Return the [X, Y] coordinate for the center point of the cell that contains the specified text.  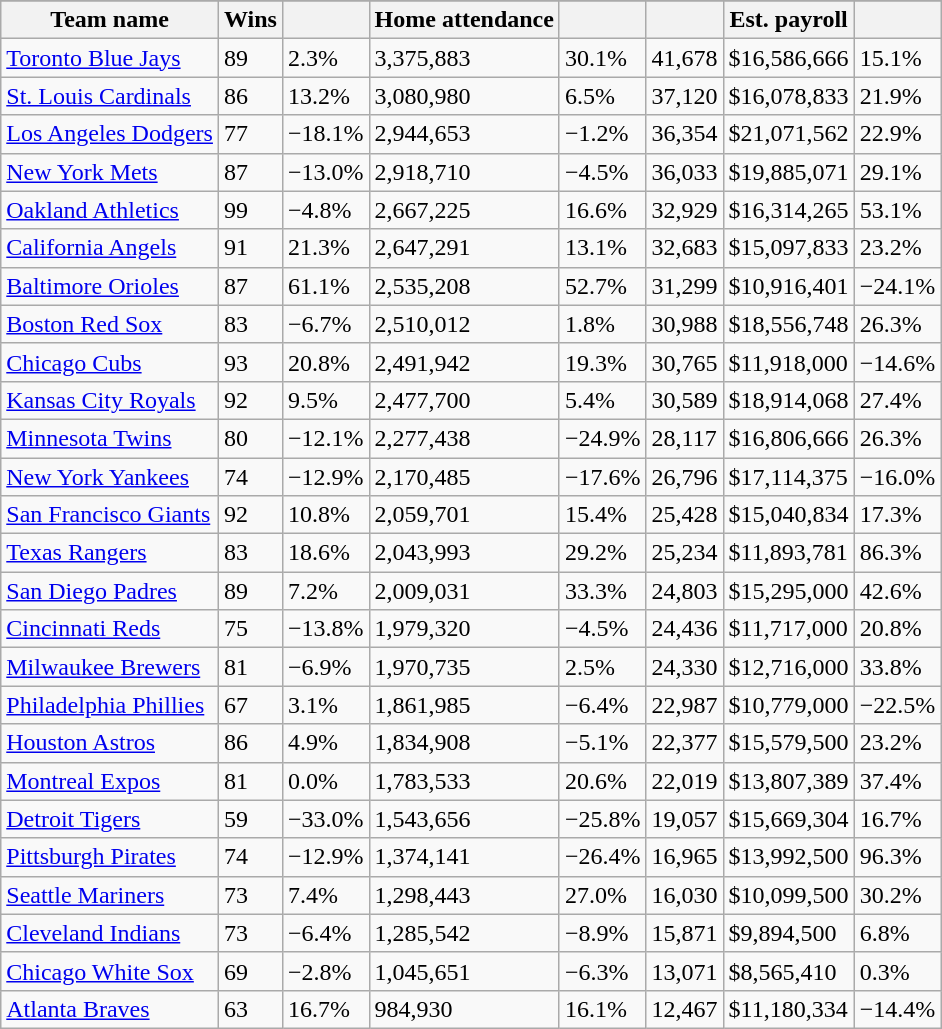
2,667,225 [464, 210]
St. Louis Cardinals [110, 96]
1,783,533 [464, 781]
41,678 [684, 58]
984,930 [464, 1009]
30,765 [684, 362]
−4.8% [326, 210]
93 [250, 362]
22,019 [684, 781]
−1.2% [602, 134]
$13,807,389 [788, 781]
30,589 [684, 400]
−26.4% [602, 857]
18.6% [326, 553]
67 [250, 705]
0.0% [326, 781]
2,647,291 [464, 248]
$13,992,500 [788, 857]
2,918,710 [464, 172]
$15,579,500 [788, 743]
86.3% [898, 553]
4.9% [326, 743]
Chicago White Sox [110, 971]
Chicago Cubs [110, 362]
Oakland Athletics [110, 210]
−17.6% [602, 477]
2,477,700 [464, 400]
22,987 [684, 705]
1.8% [602, 324]
29.2% [602, 553]
19.3% [602, 362]
20.6% [602, 781]
San Diego Padres [110, 591]
24,803 [684, 591]
$15,040,834 [788, 515]
New York Mets [110, 172]
36,354 [684, 134]
$11,918,000 [788, 362]
1,285,542 [464, 933]
26,796 [684, 477]
91 [250, 248]
5.4% [602, 400]
7.2% [326, 591]
$11,180,334 [788, 1009]
15.4% [602, 515]
2.3% [326, 58]
Team name [110, 20]
16.1% [602, 1009]
$11,717,000 [788, 629]
California Angels [110, 248]
24,436 [684, 629]
$10,099,500 [788, 895]
31,299 [684, 286]
Milwaukee Brewers [110, 667]
−24.1% [898, 286]
−24.9% [602, 438]
−14.6% [898, 362]
25,234 [684, 553]
30.1% [602, 58]
1,834,908 [464, 743]
−13.8% [326, 629]
22,377 [684, 743]
−6.3% [602, 971]
17.3% [898, 515]
−14.4% [898, 1009]
−5.1% [602, 743]
Toronto Blue Jays [110, 58]
Philadelphia Phillies [110, 705]
30.2% [898, 895]
Minnesota Twins [110, 438]
Est. payroll [788, 20]
Wins [250, 20]
−22.5% [898, 705]
27.0% [602, 895]
$17,114,375 [788, 477]
$18,556,748 [788, 324]
−13.0% [326, 172]
$19,885,071 [788, 172]
Cleveland Indians [110, 933]
80 [250, 438]
96.3% [898, 857]
2,043,993 [464, 553]
$18,914,068 [788, 400]
1,045,651 [464, 971]
1,374,141 [464, 857]
$15,097,833 [788, 248]
1,298,443 [464, 895]
21.3% [326, 248]
52.7% [602, 286]
27.4% [898, 400]
6.5% [602, 96]
6.8% [898, 933]
$15,669,304 [788, 819]
16,030 [684, 895]
−12.1% [326, 438]
$11,893,781 [788, 553]
32,929 [684, 210]
2,944,653 [464, 134]
−25.8% [602, 819]
New York Yankees [110, 477]
69 [250, 971]
Home attendance [464, 20]
13.2% [326, 96]
2,510,012 [464, 324]
75 [250, 629]
2,535,208 [464, 286]
$16,586,666 [788, 58]
99 [250, 210]
30,988 [684, 324]
1,970,735 [464, 667]
Los Angeles Dodgers [110, 134]
13,071 [684, 971]
$10,779,000 [788, 705]
$15,295,000 [788, 591]
16.6% [602, 210]
15,871 [684, 933]
33.3% [602, 591]
19,057 [684, 819]
Atlanta Braves [110, 1009]
16,965 [684, 857]
12,467 [684, 1009]
53.1% [898, 210]
29.1% [898, 172]
2,170,485 [464, 477]
28,117 [684, 438]
2,059,701 [464, 515]
2,491,942 [464, 362]
15.1% [898, 58]
Houston Astros [110, 743]
1,861,985 [464, 705]
Pittsburgh Pirates [110, 857]
63 [250, 1009]
$9,894,500 [788, 933]
59 [250, 819]
77 [250, 134]
24,330 [684, 667]
9.5% [326, 400]
Detroit Tigers [110, 819]
32,683 [684, 248]
−6.7% [326, 324]
Cincinnati Reds [110, 629]
Seattle Mariners [110, 895]
37.4% [898, 781]
33.8% [898, 667]
$8,565,410 [788, 971]
1,543,656 [464, 819]
$16,314,265 [788, 210]
$10,916,401 [788, 286]
2,277,438 [464, 438]
2,009,031 [464, 591]
−33.0% [326, 819]
−16.0% [898, 477]
3,375,883 [464, 58]
−18.1% [326, 134]
$16,806,666 [788, 438]
22.9% [898, 134]
$12,716,000 [788, 667]
21.9% [898, 96]
Kansas City Royals [110, 400]
Boston Red Sox [110, 324]
37,120 [684, 96]
Montreal Expos [110, 781]
3.1% [326, 705]
Baltimore Orioles [110, 286]
61.1% [326, 286]
1,979,320 [464, 629]
0.3% [898, 971]
$16,078,833 [788, 96]
−2.8% [326, 971]
25,428 [684, 515]
42.6% [898, 591]
3,080,980 [464, 96]
10.8% [326, 515]
13.1% [602, 248]
36,033 [684, 172]
San Francisco Giants [110, 515]
−8.9% [602, 933]
2.5% [602, 667]
$21,071,562 [788, 134]
−6.9% [326, 667]
7.4% [326, 895]
Texas Rangers [110, 553]
